Output the [x, y] coordinate of the center of the cell containing the given text.  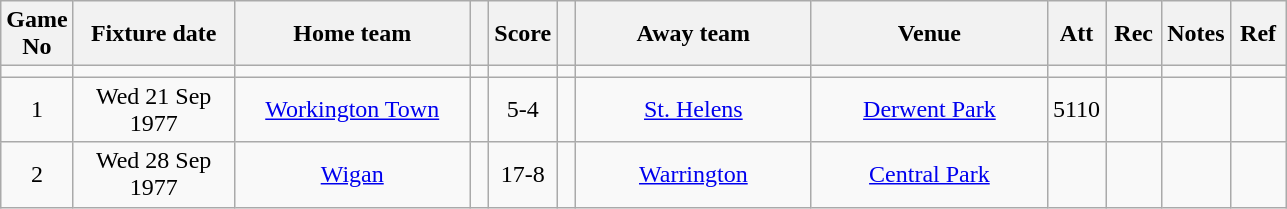
Wed 28 Sep 1977 [154, 174]
Home team [352, 34]
2 [37, 174]
Warrington [693, 174]
Derwent Park [929, 110]
5110 [1076, 110]
Ref [1258, 34]
5-4 [523, 110]
Game No [37, 34]
Venue [929, 34]
Central Park [929, 174]
Away team [693, 34]
Rec [1134, 34]
17-8 [523, 174]
Wed 21 Sep 1977 [154, 110]
Fixture date [154, 34]
1 [37, 110]
Workington Town [352, 110]
Score [523, 34]
Notes [1196, 34]
Att [1076, 34]
Wigan [352, 174]
St. Helens [693, 110]
